For the text-containing cell, return its midpoint in (x, y) coordinate format. 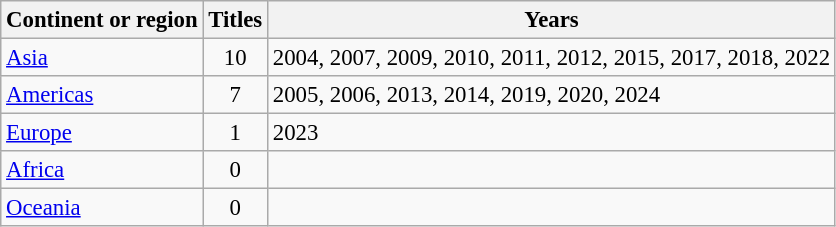
Asia (102, 58)
Africa (102, 170)
2005, 2006, 2013, 2014, 2019, 2020, 2024 (552, 95)
1 (236, 133)
Titles (236, 20)
Oceania (102, 208)
2023 (552, 133)
2004, 2007, 2009, 2010, 2011, 2012, 2015, 2017, 2018, 2022 (552, 58)
Americas (102, 95)
7 (236, 95)
Continent or region (102, 20)
Years (552, 20)
10 (236, 58)
Europe (102, 133)
